Find where the given text appears and provide that cell's center as (x, y) coordinate. 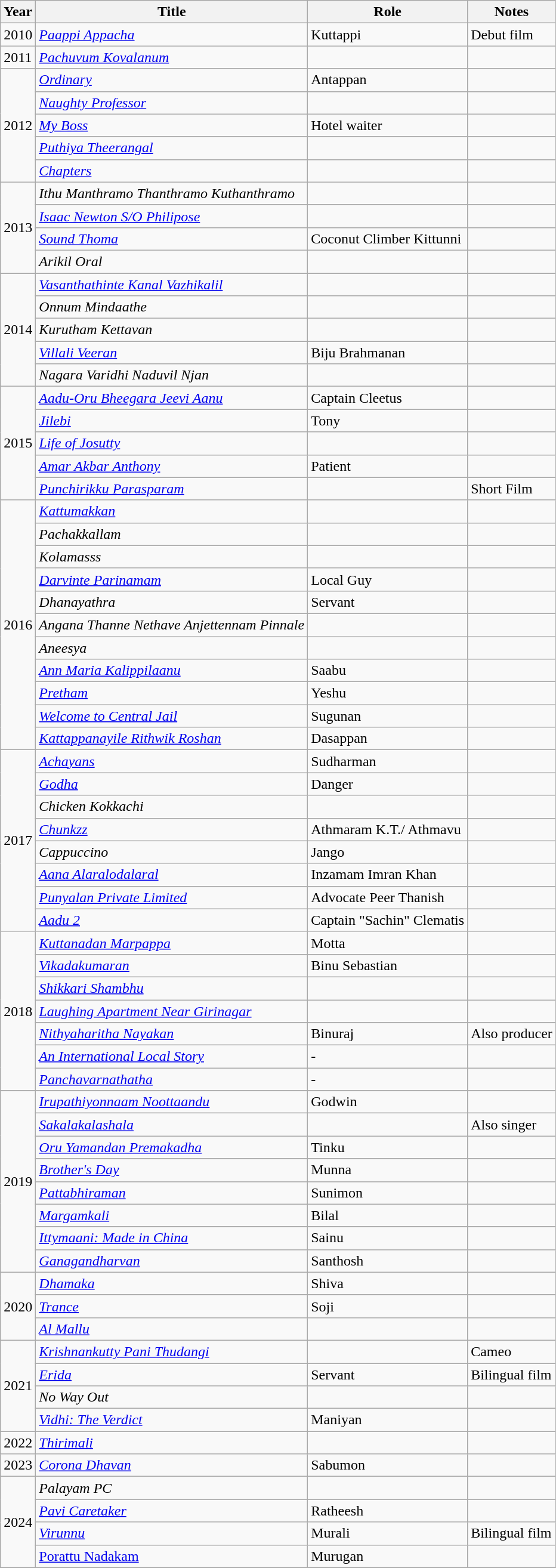
Notes (512, 12)
Panchavarnathatha (172, 1079)
Shiva (388, 1283)
Short Film (512, 489)
2013 (18, 227)
2015 (18, 443)
2012 (18, 125)
Darvinte Parinamam (172, 579)
Chunkzz (172, 829)
Sainu (388, 1238)
Vikadakumaran (172, 965)
Kattumakkan (172, 511)
Shikkari Shambhu (172, 988)
Krishnankutty Pani Thudangi (172, 1351)
Antappan (388, 80)
Ganagandharvan (172, 1261)
Inzamam Imran Khan (388, 875)
My Boss (172, 125)
Bilal (388, 1215)
Godwin (388, 1102)
Athmaram K.T./ Athmavu (388, 829)
Maniyan (388, 1420)
Porattu Nadakam (172, 1556)
Angana Thanne Nethave Anjettennam Pinnale (172, 625)
Dasappan (388, 739)
Irupathiyonnaam Noottaandu (172, 1102)
2017 (18, 841)
Margamkali (172, 1215)
Local Guy (388, 579)
Santhosh (388, 1261)
Punchirikku Parasparam (172, 489)
Kurutham Kettavan (172, 330)
Hotel waiter (388, 125)
Punyalan Private Limited (172, 897)
Kuttappi (388, 35)
Sakalakalashala (172, 1125)
Pattabhiraman (172, 1193)
Binuraj (388, 1034)
2023 (18, 1465)
Murali (388, 1533)
2011 (18, 57)
Tony (388, 421)
Pavi Caretaker (172, 1511)
Life of Josutty (172, 443)
Captain "Sachin" Clematis (388, 920)
Jango (388, 852)
2016 (18, 625)
Also singer (512, 1125)
Dhanayathra (172, 602)
Puthiya Theerangal (172, 148)
2019 (18, 1181)
Vasanthathinte Kanal Vazhikalil (172, 285)
Jilebi (172, 421)
Onnum Mindaathe (172, 307)
Achayans (172, 761)
An International Local Story (172, 1057)
Patient (388, 466)
Godha (172, 784)
Oru Yamandan Premakadha (172, 1147)
Ordinary (172, 80)
Murugan (388, 1556)
Dhamaka (172, 1283)
2010 (18, 35)
Role (388, 12)
Ratheesh (388, 1511)
Sunimon (388, 1193)
Title (172, 12)
Saabu (388, 671)
Erida (172, 1374)
2014 (18, 330)
Virunnu (172, 1533)
Pretham (172, 693)
Vidhi: The Verdict (172, 1420)
Sound Thoma (172, 239)
Ann Maria Kalippilaanu (172, 671)
Nithyaharitha Nayakan (172, 1034)
Aana Alaralodalaral (172, 875)
Binu Sebastian (388, 965)
Kolamasss (172, 557)
Also producer (512, 1034)
Sugunan (388, 716)
Soji (388, 1306)
Chicken Kokkachi (172, 807)
Aneesya (172, 647)
Coconut Climber Kittunni (388, 239)
Amar Akbar Anthony (172, 466)
Villali Veeran (172, 353)
Tinku (388, 1147)
Laughing Apartment Near Girinagar (172, 1011)
Nagara Varidhi Naduvil Njan (172, 375)
No Way Out (172, 1397)
Debut film (512, 35)
Aadu 2 (172, 920)
Aadu-Oru Bheegara Jeevi Aanu (172, 398)
2024 (18, 1522)
Munna (388, 1170)
Isaac Newton S/O Philipose (172, 216)
Pachuvum Kovalanum (172, 57)
Palayam PC (172, 1488)
Paappi Appacha (172, 35)
Sudharman (388, 761)
2022 (18, 1443)
2021 (18, 1385)
Sabumon (388, 1465)
Danger (388, 784)
2020 (18, 1306)
Yeshu (388, 693)
Kattappanayile Rithwik Roshan (172, 739)
Cappuccino (172, 852)
Cameo (512, 1351)
Pachakkallam (172, 534)
Year (18, 12)
Arikil Oral (172, 261)
Corona Dhavan (172, 1465)
Thirimali (172, 1443)
Al Mallu (172, 1329)
Kuttanadan Marpappa (172, 943)
Motta (388, 943)
Captain Cleetus (388, 398)
Chapters (172, 171)
Biju Brahmanan (388, 353)
2018 (18, 1011)
Naughty Professor (172, 103)
Trance (172, 1306)
Welcome to Central Jail (172, 716)
Ittymaani: Made in China (172, 1238)
Advocate Peer Thanish (388, 897)
Ithu Manthramo Thanthramo Kuthanthramo (172, 193)
Brother's Day (172, 1170)
